Pinpoint the cell where the given text exists, returning its [x, y] midpoint coordinate. 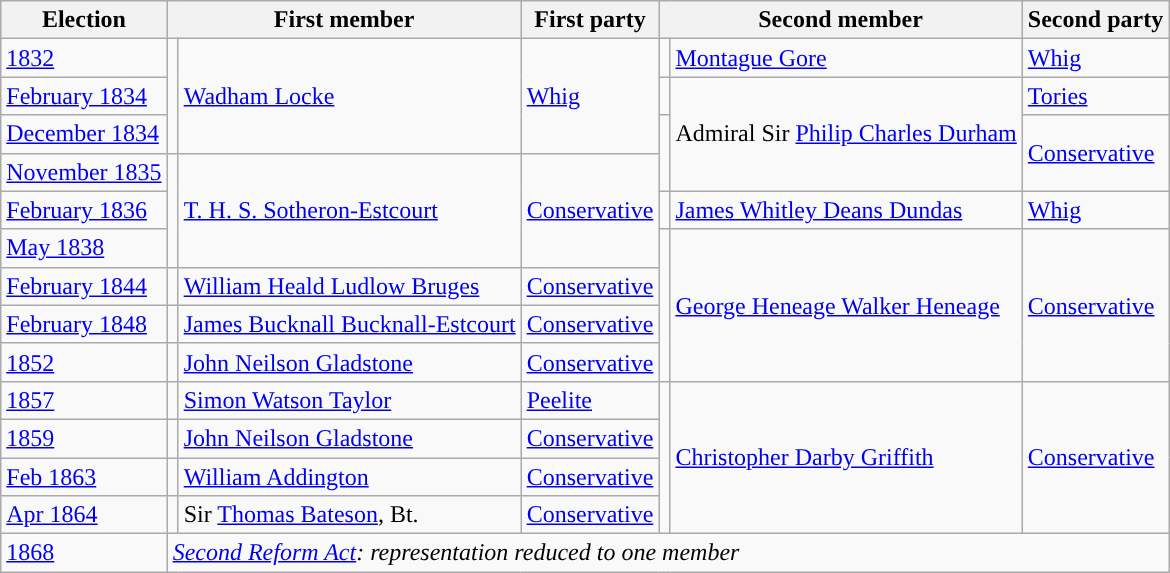
December 1834 [84, 134]
James Bucknall Bucknall-Estcourt [350, 324]
William Addington [350, 477]
1868 [84, 553]
Wadham Locke [350, 96]
First party [590, 20]
February 1848 [84, 324]
Feb 1863 [84, 477]
1832 [84, 58]
1852 [84, 362]
Peelite [590, 400]
Apr 1864 [84, 515]
February 1834 [84, 96]
Christopher Darby Griffith [846, 457]
1859 [84, 438]
William Heald Ludlow Bruges [350, 286]
February 1836 [84, 210]
February 1844 [84, 286]
T. H. S. Sotheron-Estcourt [350, 210]
George Heneage Walker Heneage [846, 305]
Montague Gore [846, 58]
Second Reform Act: representation reduced to one member [668, 553]
May 1838 [84, 248]
Second member [840, 20]
James Whitley Deans Dundas [846, 210]
Admiral Sir Philip Charles Durham [846, 134]
Simon Watson Taylor [350, 400]
November 1835 [84, 172]
Tories [1095, 96]
Election [84, 20]
First member [344, 20]
Second party [1095, 20]
Sir Thomas Bateson, Bt. [350, 515]
1857 [84, 400]
